Provide the [X, Y] coordinate of the cell's center where the given text is located.  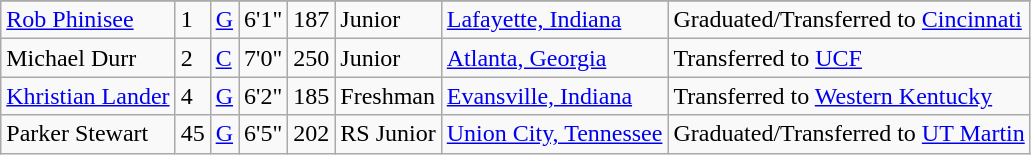
Rob Phinisee [88, 20]
Parker Stewart [88, 134]
4 [192, 96]
202 [312, 134]
185 [312, 96]
Khristian Lander [88, 96]
6'1" [264, 20]
2 [192, 58]
7'0" [264, 58]
Graduated/Transferred to Cincinnati [849, 20]
Union City, Tennessee [554, 134]
Michael Durr [88, 58]
1 [192, 20]
187 [312, 20]
6'2" [264, 96]
6'5" [264, 134]
Graduated/Transferred to UT Martin [849, 134]
Evansville, Indiana [554, 96]
Transferred to UCF [849, 58]
RS Junior [388, 134]
Lafayette, Indiana [554, 20]
250 [312, 58]
C [224, 58]
Freshman [388, 96]
Atlanta, Georgia [554, 58]
Transferred to Western Kentucky [849, 96]
45 [192, 134]
